Pinpoint the cell where the given text exists, returning its [X, Y] midpoint coordinate. 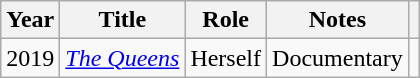
Herself [226, 58]
Documentary [338, 58]
The Queens [122, 58]
Year [30, 20]
2019 [30, 58]
Notes [338, 20]
Title [122, 20]
Role [226, 20]
